Provide the [X, Y] coordinate of the cell's center where the given text is located.  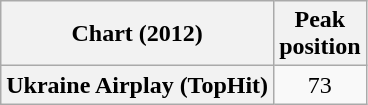
73 [320, 85]
Chart (2012) [138, 34]
Ukraine Airplay (TopHit) [138, 85]
Peakposition [320, 34]
